Provide the [x, y] coordinate of the cell's center where the given text is located.  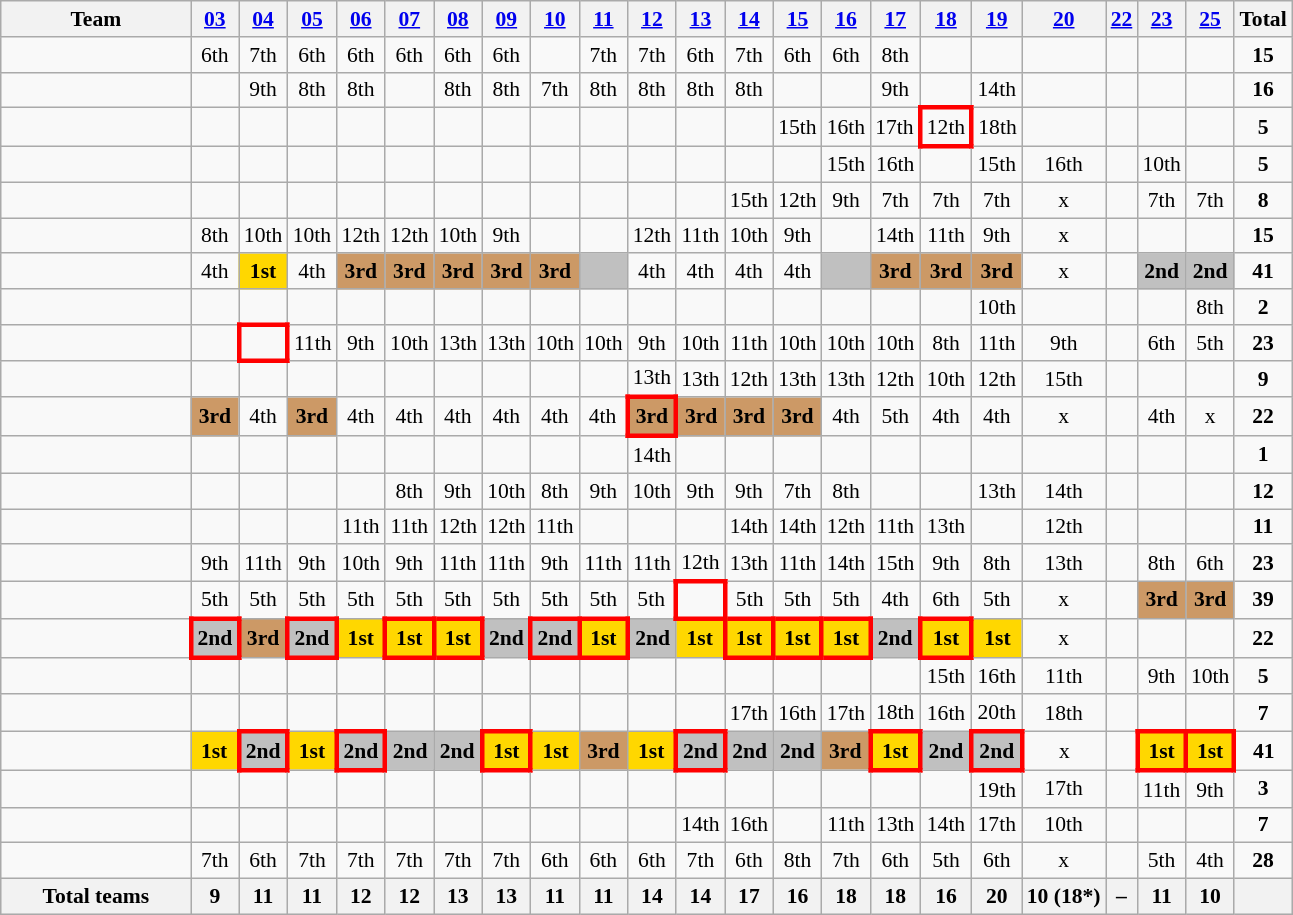
20th [997, 714]
19th [997, 788]
25 [1210, 19]
1 [1262, 454]
Total [1262, 19]
07 [410, 19]
Total teams [96, 897]
2 [1262, 307]
8 [1262, 200]
06 [362, 19]
19 [997, 19]
– [1122, 897]
05 [312, 19]
28 [1262, 861]
09 [506, 19]
10 (18*) [1064, 897]
39 [1262, 600]
08 [458, 19]
03 [215, 19]
04 [264, 19]
3 [1262, 788]
Team [96, 19]
